Find where the given text appears and provide that cell's center as [x, y] coordinate. 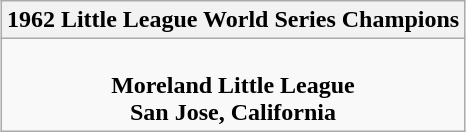
1962 Little League World Series Champions [232, 20]
Moreland Little LeagueSan Jose, California [232, 85]
